Return the [x, y] coordinate for the center point of the cell that contains the specified text.  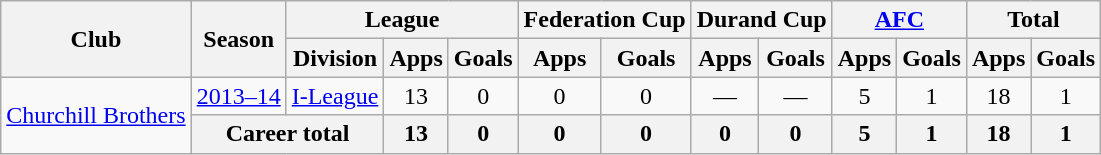
League [402, 20]
Durand Cup [762, 20]
2013–14 [238, 96]
Federation Cup [604, 20]
Club [96, 39]
I-League [335, 96]
Season [238, 39]
Total [1033, 20]
Career total [288, 134]
AFC [899, 20]
Division [335, 58]
Churchill Brothers [96, 115]
